Find where the given text appears and provide that cell's center as [X, Y] coordinate. 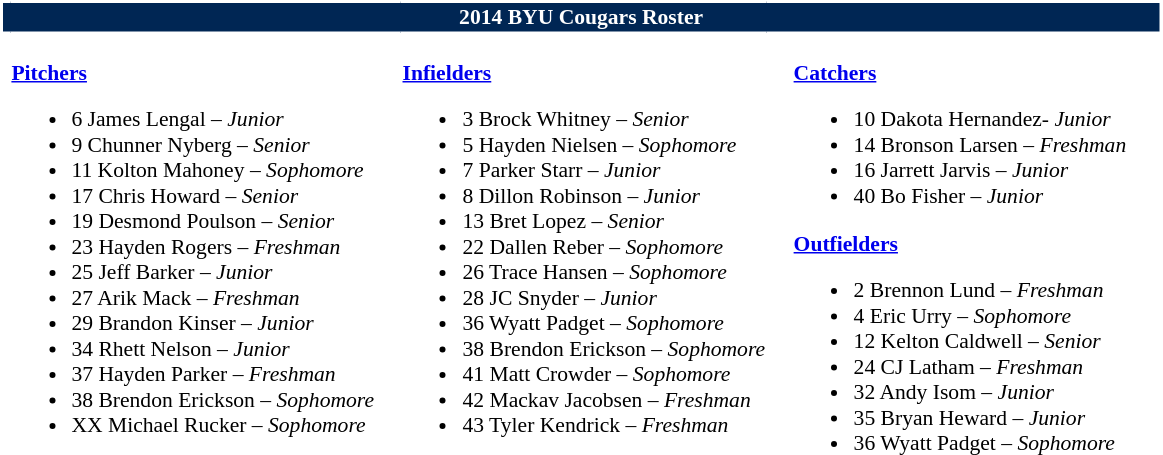
2014 BYU Cougars Roster [582, 18]
